Pinpoint the cell where the given text exists, returning its (X, Y) midpoint coordinate. 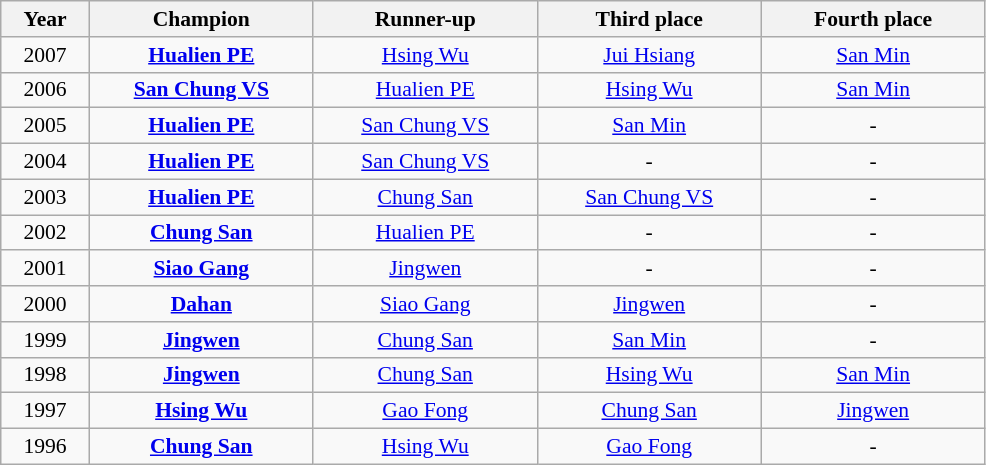
Jui Hsiang (649, 55)
2006 (46, 90)
2000 (46, 304)
1997 (46, 411)
2005 (46, 126)
2001 (46, 269)
Fourth place (873, 19)
1998 (46, 375)
1999 (46, 340)
Third place (649, 19)
2003 (46, 197)
2002 (46, 233)
Year (46, 19)
2007 (46, 55)
Dahan (201, 304)
Champion (201, 19)
Runner-up (425, 19)
2004 (46, 162)
1996 (46, 447)
